From the cell containing the given text, extract its center point as (X, Y) coordinate. 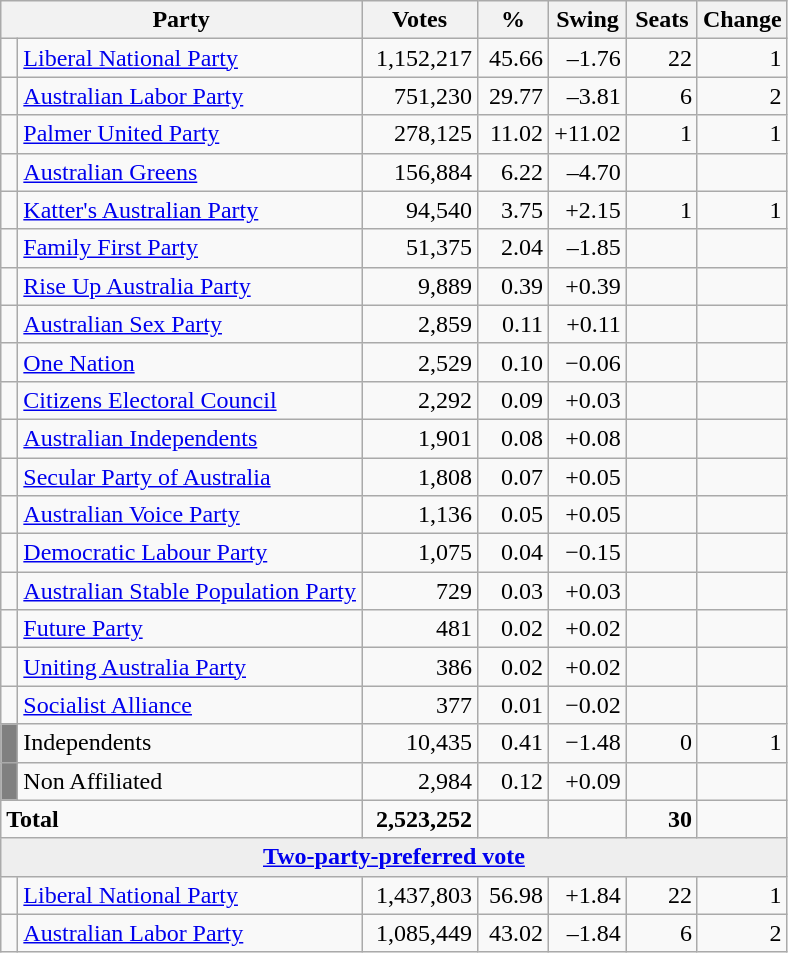
−0.06 (588, 362)
Uniting Australia Party (190, 667)
1,901 (420, 438)
0.09 (514, 400)
Votes (420, 20)
One Nation (190, 362)
2,292 (420, 400)
+1.84 (588, 895)
29.77 (514, 96)
9,889 (420, 286)
Total (182, 819)
0.07 (514, 477)
1,808 (420, 477)
386 (420, 667)
156,884 (420, 172)
1,136 (420, 515)
0.39 (514, 286)
Swing (588, 20)
30 (662, 819)
0.03 (514, 591)
0.12 (514, 781)
% (514, 20)
−1.48 (588, 743)
Party (182, 20)
Family First Party (190, 248)
377 (420, 705)
2,529 (420, 362)
+0.11 (588, 324)
–1.85 (588, 248)
2,859 (420, 324)
0.11 (514, 324)
+0.09 (588, 781)
Australian Sex Party (190, 324)
Katter's Australian Party (190, 210)
0.01 (514, 705)
+0.08 (588, 438)
2,523,252 (420, 819)
0.10 (514, 362)
Independents (190, 743)
−0.15 (588, 553)
10,435 (420, 743)
0.41 (514, 743)
Non Affiliated (190, 781)
0.05 (514, 515)
Australian Independents (190, 438)
729 (420, 591)
Palmer United Party (190, 134)
–1.76 (588, 58)
2,984 (420, 781)
Australian Voice Party (190, 515)
6.22 (514, 172)
2.04 (514, 248)
1,075 (420, 553)
Rise Up Australia Party (190, 286)
Secular Party of Australia (190, 477)
278,125 (420, 134)
Socialist Alliance (190, 705)
751,230 (420, 96)
Australian Stable Population Party (190, 591)
+0.39 (588, 286)
45.66 (514, 58)
43.02 (514, 933)
51,375 (420, 248)
+2.15 (588, 210)
1,152,217 (420, 58)
1,085,449 (420, 933)
Australian Greens (190, 172)
Future Party (190, 629)
+11.02 (588, 134)
56.98 (514, 895)
–4.70 (588, 172)
−0.02 (588, 705)
–1.84 (588, 933)
Seats (662, 20)
0.08 (514, 438)
Two-party-preferred vote (394, 857)
481 (420, 629)
Citizens Electoral Council (190, 400)
11.02 (514, 134)
–3.81 (588, 96)
Change (742, 20)
Democratic Labour Party (190, 553)
3.75 (514, 210)
0 (662, 743)
94,540 (420, 210)
0.04 (514, 553)
1,437,803 (420, 895)
